Scan for the cell matching the given text and deliver its (x, y) coordinate at center. 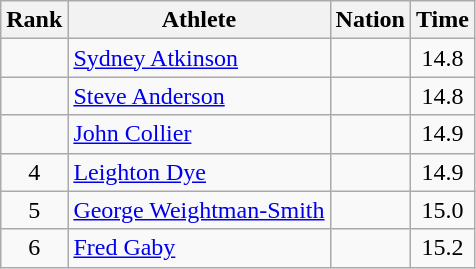
John Collier (199, 134)
Nation (370, 20)
George Weightman-Smith (199, 210)
Fred Gaby (199, 248)
Sydney Atkinson (199, 58)
15.0 (442, 210)
15.2 (442, 248)
Leighton Dye (199, 172)
Steve Anderson (199, 96)
4 (34, 172)
Athlete (199, 20)
6 (34, 248)
Time (442, 20)
5 (34, 210)
Rank (34, 20)
